Return [x, y] of the center of cell containing provided text 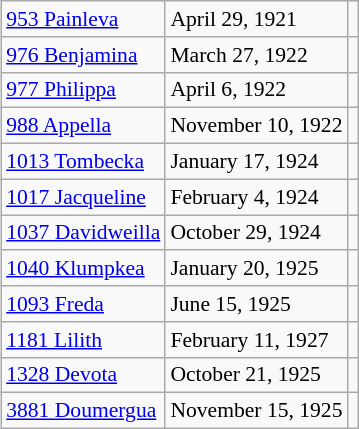
June 15, 1925 [256, 304]
1017 Jacqueline [83, 197]
1040 Klumpkea [83, 268]
April 29, 1921 [256, 19]
976 Benjamina [83, 54]
977 Philippa [83, 90]
March 27, 1922 [256, 54]
January 17, 1924 [256, 161]
April 6, 1922 [256, 90]
February 4, 1924 [256, 197]
1013 Tombecka [83, 161]
988 Appella [83, 126]
1037 Davidweilla [83, 232]
October 21, 1925 [256, 375]
February 11, 1927 [256, 339]
November 15, 1925 [256, 411]
1181 Lilith [83, 339]
January 20, 1925 [256, 268]
October 29, 1924 [256, 232]
1093 Freda [83, 304]
3881 Doumergua [83, 411]
1328 Devota [83, 375]
November 10, 1922 [256, 126]
953 Painleva [83, 19]
